Scan for the cell matching the given text and deliver its [x, y] coordinate at center. 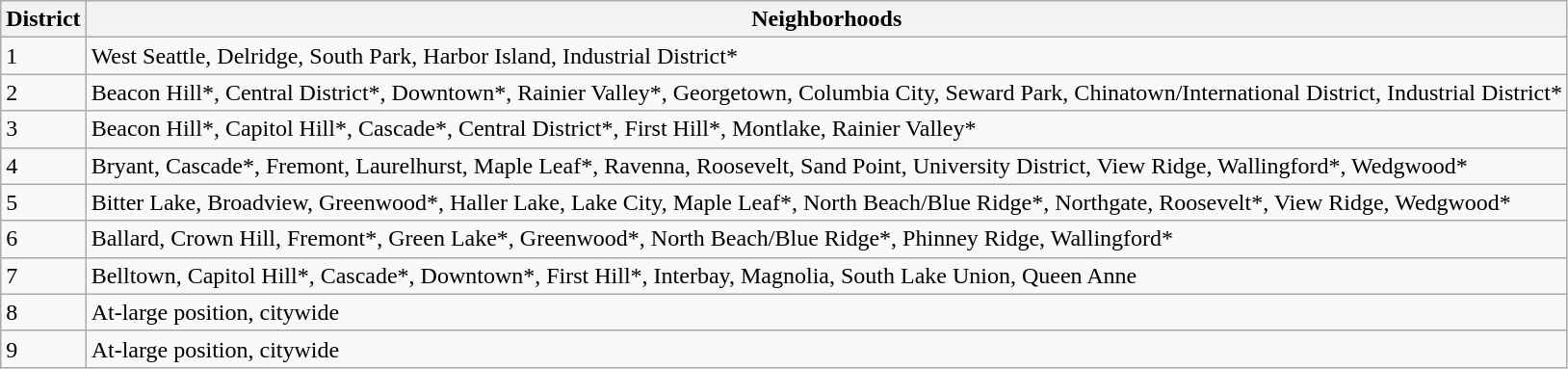
7 [43, 276]
Belltown, Capitol Hill*, Cascade*, Downtown*, First Hill*, Interbay, Magnolia, South Lake Union, Queen Anne [826, 276]
Bitter Lake, Broadview, Greenwood*, Haller Lake, Lake City, Maple Leaf*, North Beach/Blue Ridge*, Northgate, Roosevelt*, View Ridge, Wedgwood* [826, 202]
Bryant, Cascade*, Fremont, Laurelhurst, Maple Leaf*, Ravenna, Roosevelt, Sand Point, University District, View Ridge, Wallingford*, Wedgwood* [826, 166]
West Seattle, Delridge, South Park, Harbor Island, Industrial District* [826, 56]
1 [43, 56]
5 [43, 202]
Neighborhoods [826, 19]
Beacon Hill*, Capitol Hill*, Cascade*, Central District*, First Hill*, Montlake, Rainier Valley* [826, 129]
6 [43, 239]
District [43, 19]
2 [43, 92]
Ballard, Crown Hill, Fremont*, Green Lake*, Greenwood*, North Beach/Blue Ridge*, Phinney Ridge, Wallingford* [826, 239]
4 [43, 166]
3 [43, 129]
8 [43, 312]
9 [43, 349]
